Return (x, y) of the center of cell containing provided text 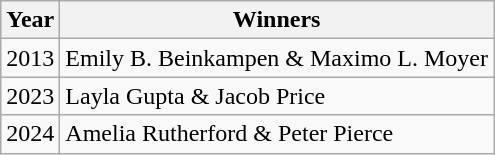
2013 (30, 58)
Year (30, 20)
2023 (30, 96)
Amelia Rutherford & Peter Pierce (277, 134)
Winners (277, 20)
Layla Gupta & Jacob Price (277, 96)
Emily B. Beinkampen & Maximo L. Moyer (277, 58)
2024 (30, 134)
